Extract the [X, Y] coordinate from the center of the cell holding the provided text.  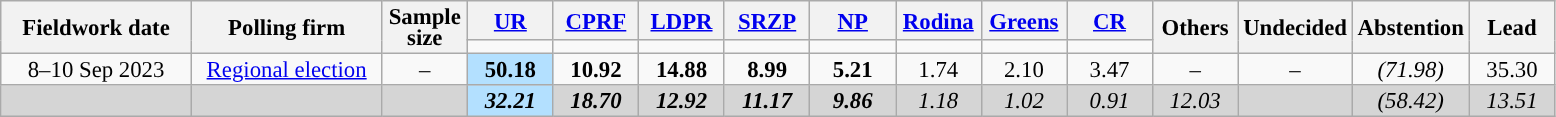
Regional election [286, 70]
14.88 [682, 70]
12.03 [1195, 101]
Samplesize [425, 28]
12.92 [682, 101]
Polling firm [286, 28]
NP [853, 20]
SRZP [767, 20]
11.17 [767, 101]
9.86 [853, 101]
Undecided [1295, 28]
35.30 [1512, 70]
Fieldwork date [96, 28]
10.92 [596, 70]
8.99 [767, 70]
50.18 [511, 70]
1.18 [939, 101]
1.02 [1024, 101]
(58.42) [1410, 101]
5.21 [853, 70]
UR [511, 20]
2.10 [1024, 70]
0.91 [1110, 101]
8–10 Sep 2023 [96, 70]
Abstention [1410, 28]
Rodina [939, 20]
13.51 [1512, 101]
Lead [1512, 28]
CPRF [596, 20]
1.74 [939, 70]
Greens [1024, 20]
LDPR [682, 20]
Others [1195, 28]
3.47 [1110, 70]
32.21 [511, 101]
CR [1110, 20]
(71.98) [1410, 70]
18.70 [596, 101]
